Extract the [X, Y] coordinate from the center of the cell holding the provided text.  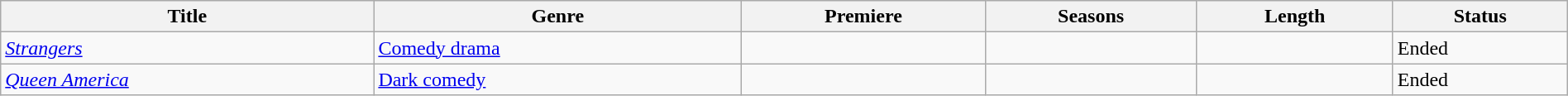
Seasons [1091, 17]
Status [1480, 17]
Comedy drama [557, 48]
Dark comedy [557, 79]
Strangers [187, 48]
Premiere [863, 17]
Queen America [187, 79]
Genre [557, 17]
Title [187, 17]
Length [1295, 17]
